Detect which cell encompasses the target text, then output its (X, Y) center coordinate. 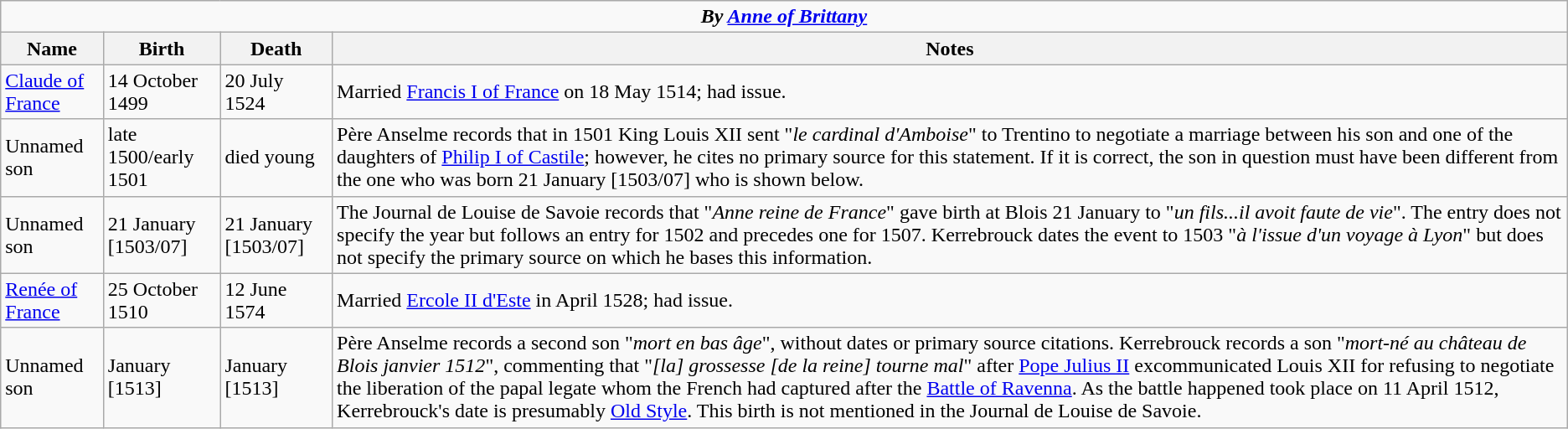
Name (52, 49)
20 July 1524 (276, 92)
Death (276, 49)
Claude of France (52, 92)
Married Ercole II d'Este in April 1528; had issue. (950, 300)
12 June 1574 (276, 300)
Renée of France (52, 300)
late 1500/early 1501 (162, 158)
By Anne of Brittany (784, 17)
died young (276, 158)
Birth (162, 49)
25 October 1510 (162, 300)
14 October 1499 (162, 92)
Notes (950, 49)
Married Francis I of France on 18 May 1514; had issue. (950, 92)
